Extract the [x, y] coordinate from the center of the cell holding the provided text.  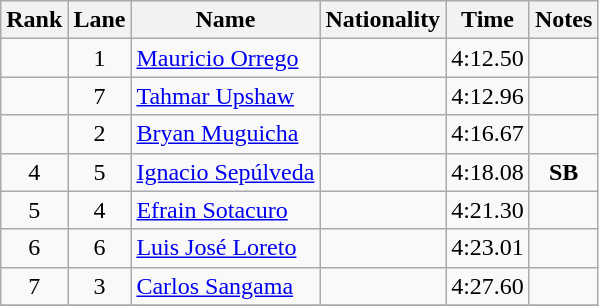
4:12.96 [488, 96]
Time [488, 20]
Lane [100, 20]
2 [100, 134]
4:27.60 [488, 286]
Ignacio Sepúlveda [226, 172]
Notes [563, 20]
4:23.01 [488, 248]
Mauricio Orrego [226, 58]
3 [100, 286]
1 [100, 58]
4:18.08 [488, 172]
4:16.67 [488, 134]
Carlos Sangama [226, 286]
Name [226, 20]
4:12.50 [488, 58]
Bryan Muguicha [226, 134]
Efrain Sotacuro [226, 210]
4:21.30 [488, 210]
Rank [34, 20]
SB [563, 172]
Tahmar Upshaw [226, 96]
Nationality [383, 20]
Luis José Loreto [226, 248]
